Output the (x, y) coordinate of the center of the cell containing the given text.  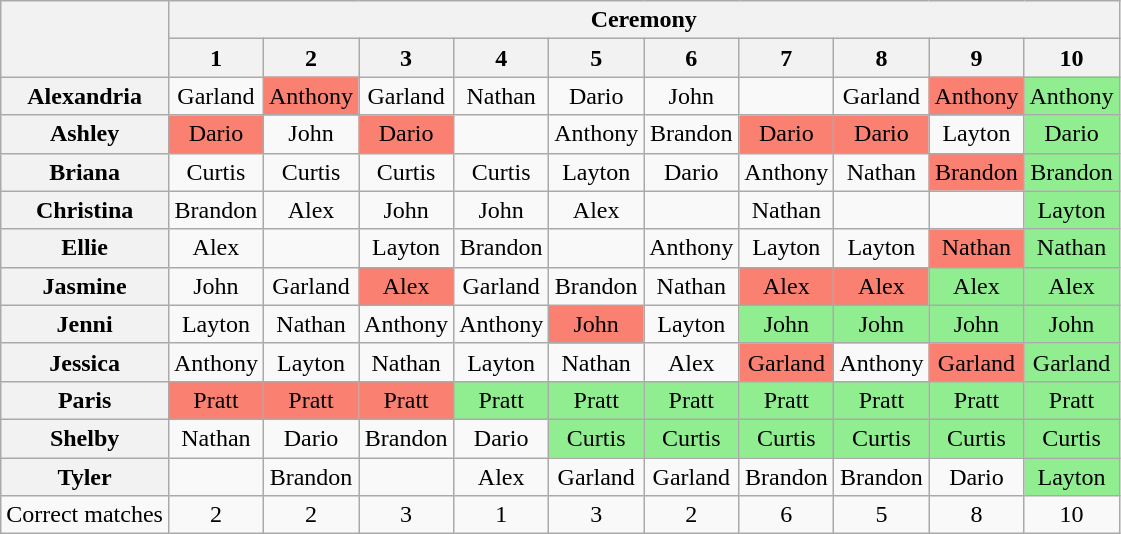
9 (976, 58)
Jasmine (85, 286)
Jenni (85, 324)
Ashley (85, 134)
Ceremony (644, 20)
Shelby (85, 438)
Jessica (85, 362)
Ellie (85, 248)
7 (786, 58)
Alexandria (85, 96)
Paris (85, 400)
4 (502, 58)
Correct matches (85, 515)
Christina (85, 210)
Tyler (85, 477)
Briana (85, 172)
